For the text-containing cell, return its midpoint in (x, y) coordinate format. 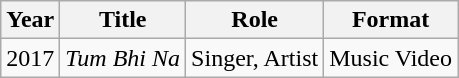
Title (123, 20)
Year (30, 20)
Role (255, 20)
Music Video (391, 58)
Singer, Artist (255, 58)
Tum Bhi Na (123, 58)
2017 (30, 58)
Format (391, 20)
